Find where the given text appears and provide that cell's center as (X, Y) coordinate. 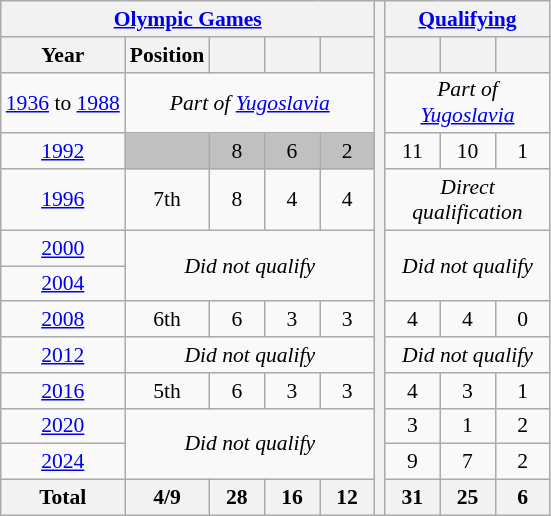
Olympic Games (188, 19)
16 (292, 498)
2000 (63, 248)
4/9 (167, 498)
2016 (63, 391)
2024 (63, 462)
1936 to 1988 (63, 102)
10 (468, 152)
12 (348, 498)
7 (468, 462)
Qualifying (468, 19)
0 (522, 320)
5th (167, 391)
2020 (63, 426)
1996 (63, 200)
9 (412, 462)
7th (167, 200)
2012 (63, 355)
28 (236, 498)
Position (167, 55)
11 (412, 152)
31 (412, 498)
Total (63, 498)
25 (468, 498)
2004 (63, 284)
6th (167, 320)
2008 (63, 320)
1992 (63, 152)
Year (63, 55)
Direct qualification (468, 200)
